Identify which cell holds the provided text, then report its [x, y] central coordinate. 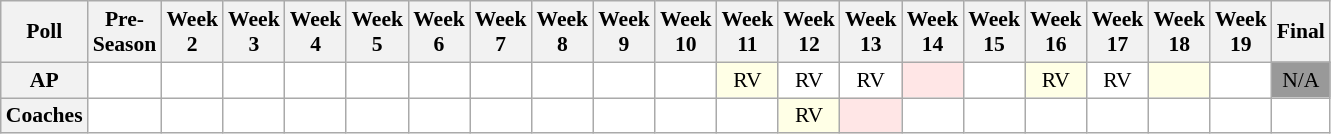
Week14 [933, 32]
Poll [44, 32]
Week2 [192, 32]
Week15 [994, 32]
Week6 [439, 32]
Week11 [748, 32]
Pre-Season [125, 32]
AP [44, 80]
Week17 [1118, 32]
N/A [1301, 80]
Week16 [1056, 32]
Week18 [1179, 32]
Coaches [44, 116]
Week9 [624, 32]
Week10 [686, 32]
Final [1301, 32]
Week3 [254, 32]
Week12 [809, 32]
Week8 [562, 32]
Week5 [377, 32]
Week7 [501, 32]
Week13 [871, 32]
Week4 [316, 32]
Week19 [1241, 32]
